Identify which cell holds the provided text, then report its (x, y) central coordinate. 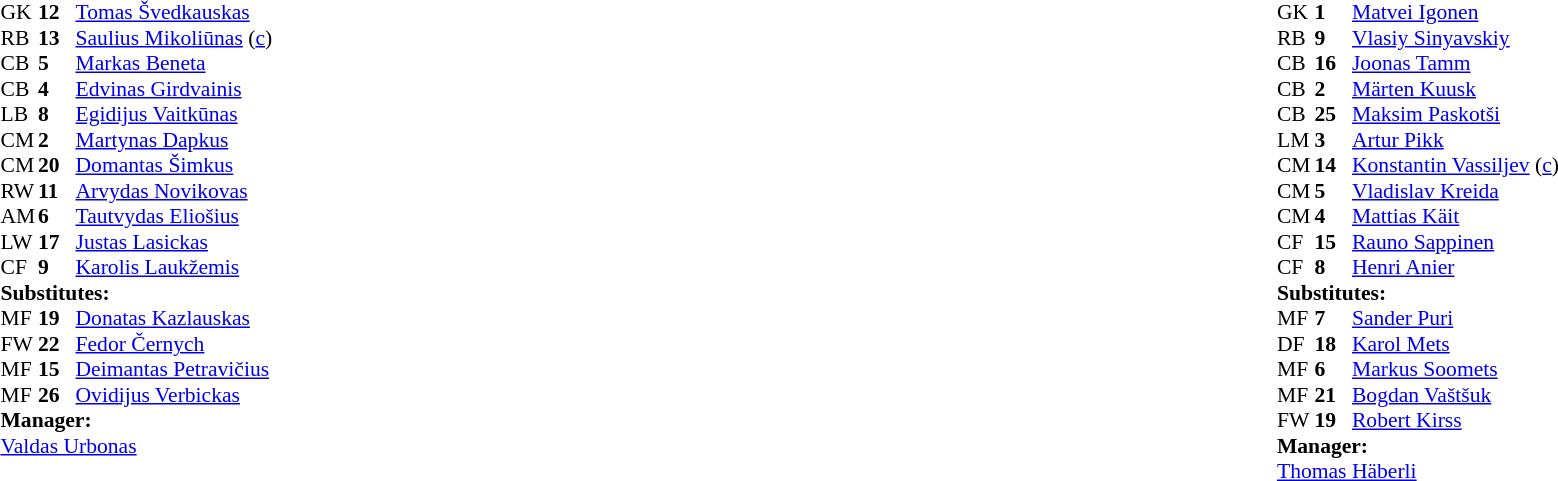
1 (1333, 13)
Domantas Šimkus (174, 165)
Justas Lasickas (174, 242)
14 (1333, 165)
AM (19, 217)
22 (57, 344)
Egidijus Vaitkūnas (174, 115)
17 (57, 242)
25 (1333, 115)
12 (57, 13)
Tomas Švedkauskas (174, 13)
20 (57, 165)
Edvinas Girdvainis (174, 89)
DF (1296, 344)
Ovidijus Verbickas (174, 395)
Deimantas Petravičius (174, 369)
LW (19, 242)
11 (57, 191)
Arvydas Novikovas (174, 191)
16 (1333, 63)
Karolis Laukžemis (174, 267)
26 (57, 395)
LM (1296, 140)
Markas Beneta (174, 63)
Donatas Kazlauskas (174, 319)
Tautvydas Eliošius (174, 217)
Saulius Mikoliūnas (c) (174, 38)
LB (19, 115)
3 (1333, 140)
Substitutes: (136, 293)
21 (1333, 395)
RW (19, 191)
Martynas Dapkus (174, 140)
Manager: (136, 421)
7 (1333, 319)
Fedor Černych (174, 344)
18 (1333, 344)
13 (57, 38)
Valdas Urbonas (136, 446)
